From the cell containing the given text, extract its center point as [X, Y] coordinate. 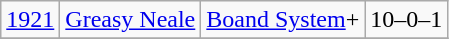
Boand System+ [283, 20]
10–0–1 [406, 20]
Greasy Neale [130, 20]
1921 [30, 20]
